Return the (X, Y) coordinate for the center point of the cell that contains the specified text.  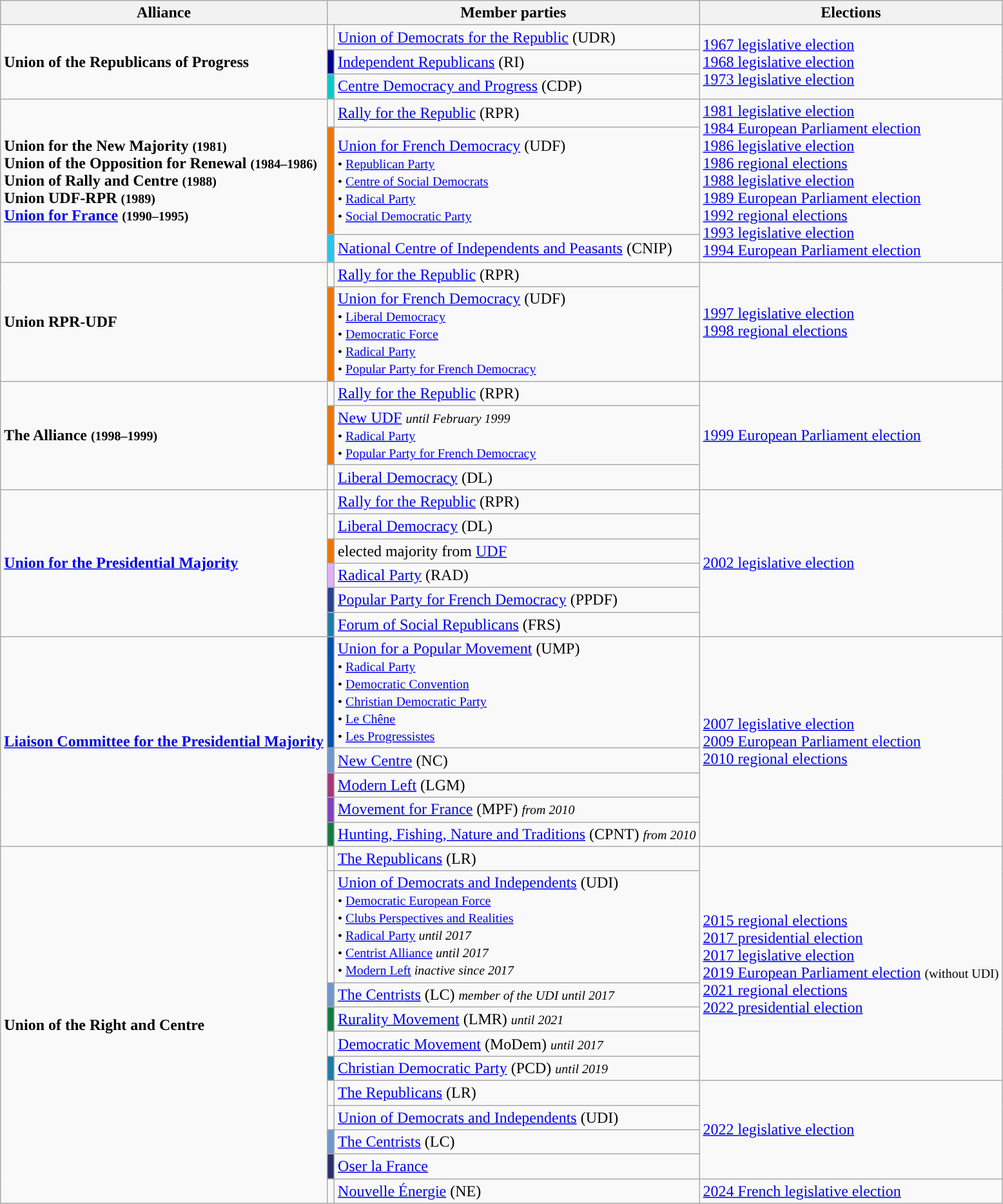
Christian Democratic Party (PCD) until 2019 (517, 1068)
2002 legislative election (851, 563)
Modern Left (LGM) (517, 785)
Union for French Democracy (UDF) • Republican Party • Centre of Social Democrats • Radical Party • Social Democratic Party (517, 180)
Forum of Social Republicans (FRS) (517, 625)
New UDF until February 1999 • Radical Party • Popular Party for French Democracy (517, 435)
The Alliance (1998–1999) (164, 435)
1999 European Parliament election (851, 435)
Nouvelle Énergie (NE) (517, 1191)
Union of the Republicans of Progress (164, 62)
Alliance (164, 13)
1997 legislative election1998 regional elections (851, 322)
Union of Democrats for the Republic (UDR) (517, 37)
2024 French legislative election (851, 1191)
National Centre of Independents and Peasants (CNIP) (517, 249)
New Centre (NC) (517, 761)
Hunting, Fishing, Nature and Traditions (CPNT) from 2010 (517, 834)
Independent Republicans (RI) (517, 62)
Union RPR-UDF (164, 322)
2007 legislative election2009 European Parliament election2010 regional elections (851, 741)
Popular Party for French Democracy (PPDF) (517, 600)
The Centrists (LC) member of the UDI until 2017 (517, 995)
Member parties (513, 13)
Union of the Right and Centre (164, 1025)
Elections (851, 13)
1967 legislative election1968 legislative election1973 legislative election (851, 62)
Union for French Democracy (UDF) • Liberal Democracy • Democratic Force • Radical Party • Popular Party for French Democracy (517, 334)
elected majority from UDF (517, 551)
Rurality Movement (LMR) until 2021 (517, 1019)
Radical Party (RAD) (517, 576)
The Centrists (LC) (517, 1142)
Union for the Presidential Majority (164, 563)
Union for a Popular Movement (UMP)• Radical Party • Democratic Convention• Christian Democratic Party• Le Chêne• Les Progressistes (517, 692)
Union of Democrats and Independents (UDI) (517, 1117)
Oser la France (517, 1167)
Movement for France (MPF) from 2010 (517, 810)
Liaison Committee for the Presidential Majority (164, 741)
2022 legislative election (851, 1129)
Centre Democracy and Progress (CDP) (517, 86)
Democratic Movement (MoDem) until 2017 (517, 1044)
